Identify which cell holds the provided text, then report its [x, y] central coordinate. 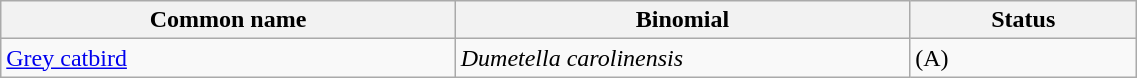
Binomial [682, 20]
(A) [1024, 58]
Dumetella carolinensis [682, 58]
Grey catbird [228, 58]
Status [1024, 20]
Common name [228, 20]
